Extract the (x, y) coordinate from the center of the cell holding the provided text.  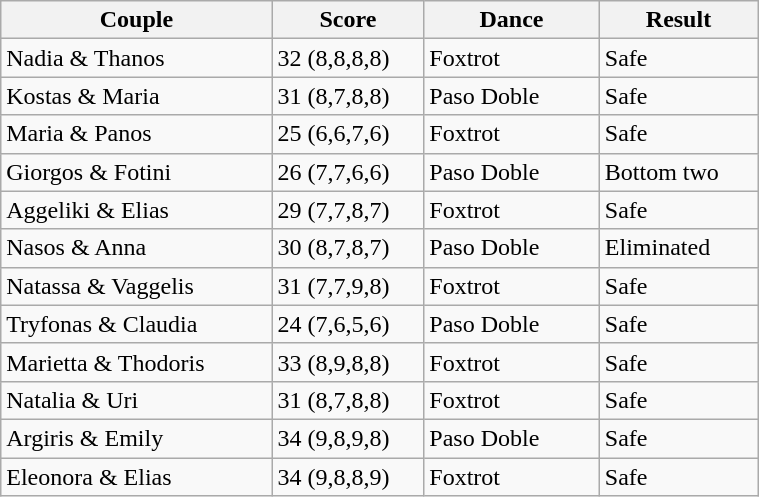
Eleonora & Elias (136, 477)
25 (6,6,7,6) (348, 134)
Natassa & Vaggelis (136, 286)
Result (678, 20)
30 (8,7,8,7) (348, 248)
29 (7,7,8,7) (348, 210)
Argiris & Emily (136, 438)
Couple (136, 20)
Maria & Panos (136, 134)
Kostas & Maria (136, 96)
Nasos & Anna (136, 248)
34 (9,8,9,8) (348, 438)
34 (9,8,8,9) (348, 477)
Giorgos & Fotini (136, 172)
Aggeliki & Elias (136, 210)
32 (8,8,8,8) (348, 58)
Dance (512, 20)
Bottom two (678, 172)
Eliminated (678, 248)
Natalia & Uri (136, 400)
33 (8,9,8,8) (348, 362)
Score (348, 20)
26 (7,7,6,6) (348, 172)
Marietta & Thodoris (136, 362)
Nadia & Thanos (136, 58)
31 (7,7,9,8) (348, 286)
Tryfonas & Claudia (136, 324)
24 (7,6,5,6) (348, 324)
